Detect which cell encompasses the target text, then output its (X, Y) center coordinate. 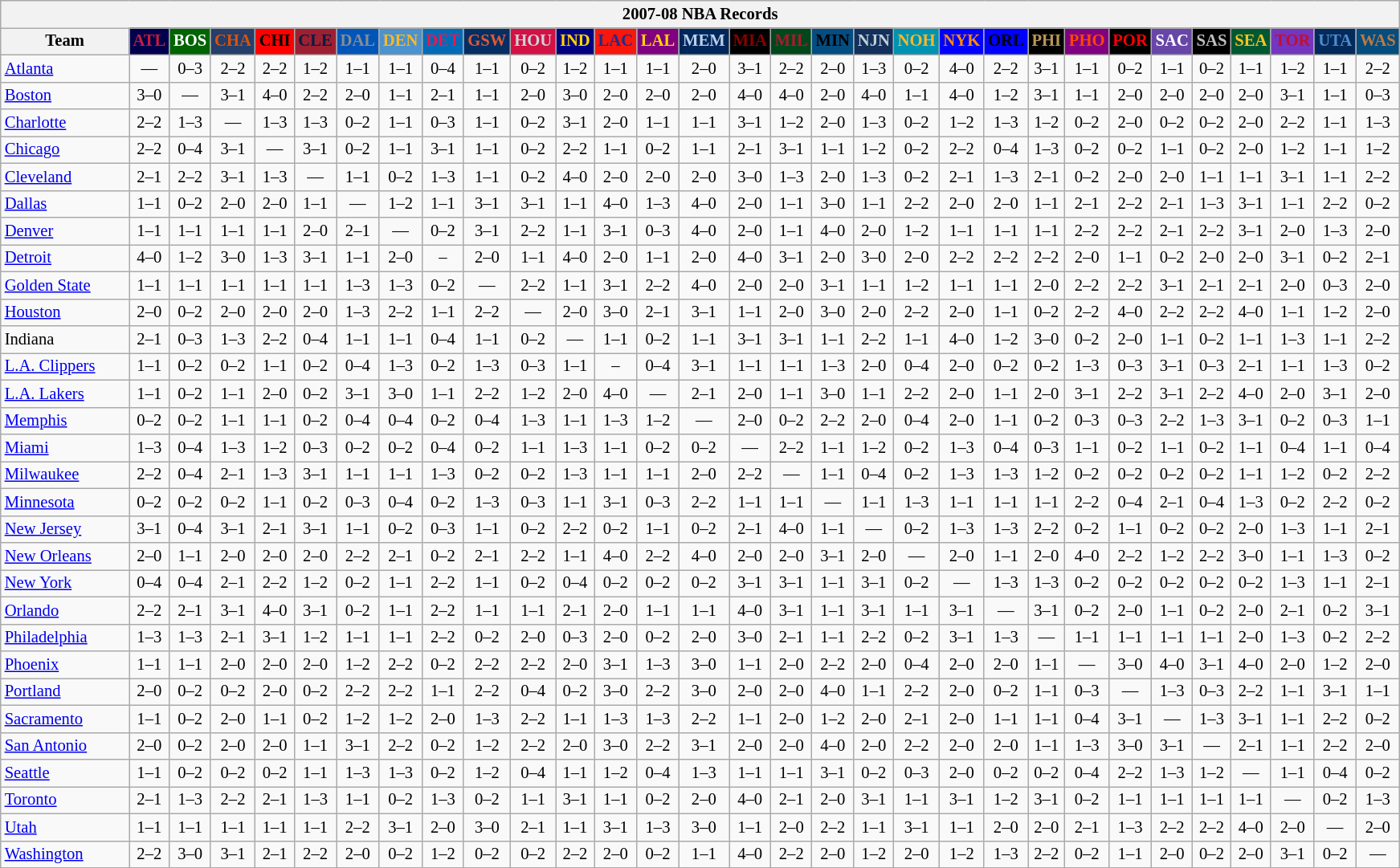
PHO (1087, 41)
ATL (149, 41)
PHI (1047, 41)
Detroit (65, 258)
DAL (358, 41)
Orlando (65, 610)
BOS (190, 41)
HOU (533, 41)
LAL (658, 41)
SAS (1212, 41)
NJN (874, 41)
MEM (704, 41)
CHA (233, 41)
Portland (65, 691)
NOH (917, 41)
TOR (1292, 41)
LAC (615, 41)
L.A. Lakers (65, 393)
MIN (833, 41)
L.A. Clippers (65, 366)
DEN (400, 41)
New Orleans (65, 556)
MIA (750, 41)
SEA (1251, 41)
IND (575, 41)
Team (65, 41)
WAS (1378, 41)
Atlanta (65, 68)
Utah (65, 827)
Phoenix (65, 664)
Milwaukee (65, 475)
DET (443, 41)
Golden State (65, 285)
Indiana (65, 340)
Boston (65, 96)
SAC (1173, 41)
Chicago (65, 149)
CLE (315, 41)
Dallas (65, 204)
Toronto (65, 800)
Charlotte (65, 123)
Memphis (65, 421)
Minnesota (65, 502)
Miami (65, 447)
San Antonio (65, 746)
Cleveland (65, 177)
2007-08 NBA Records (700, 14)
Sacramento (65, 719)
POR (1129, 41)
UTA (1335, 41)
ORL (1006, 41)
NYK (961, 41)
New York (65, 583)
Denver (65, 230)
Washington (65, 854)
CHI (275, 41)
Houston (65, 312)
MIL (792, 41)
Seattle (65, 773)
New Jersey (65, 529)
Philadelphia (65, 638)
GSW (487, 41)
